Find where the given text appears and provide that cell's center as (x, y) coordinate. 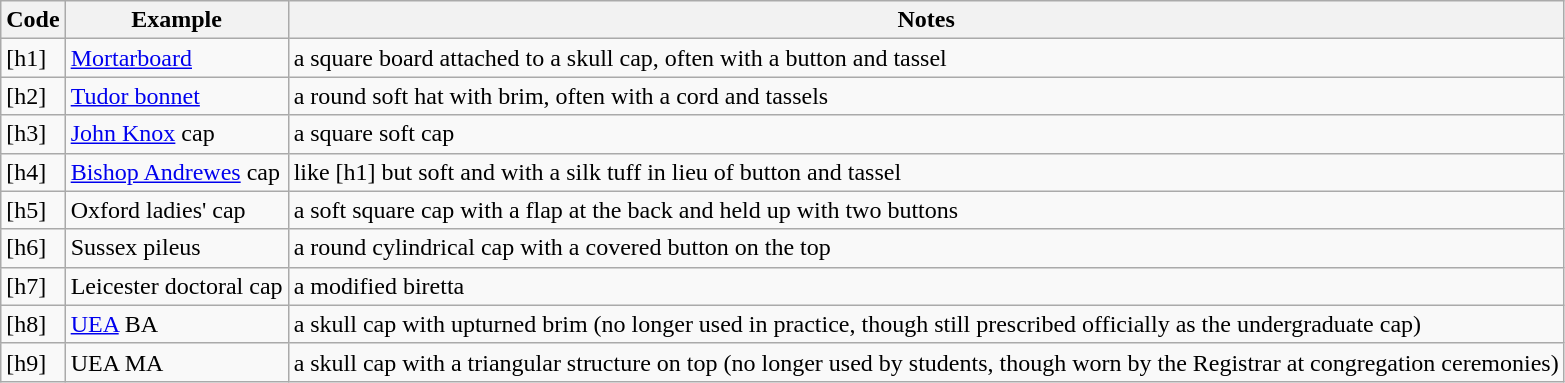
Leicester doctoral cap (176, 286)
[h1] (33, 58)
Code (33, 20)
Sussex pileus (176, 248)
[h2] (33, 96)
a soft square cap with a flap at the back and held up with two buttons (926, 210)
a round soft hat with brim, often with a cord and tassels (926, 96)
like [h1] but soft and with a silk tuff in lieu of button and tassel (926, 172)
[h7] (33, 286)
[h4] (33, 172)
[h6] (33, 248)
Notes (926, 20)
Mortarboard (176, 58)
Bishop Andrewes cap (176, 172)
a skull cap with a triangular structure on top (no longer used by students, though worn by the Registrar at congregation ceremonies) (926, 362)
UEA MA (176, 362)
a square soft cap (926, 134)
[h5] (33, 210)
[h3] (33, 134)
John Knox cap (176, 134)
UEA BA (176, 324)
a modified biretta (926, 286)
Tudor bonnet (176, 96)
Oxford ladies' cap (176, 210)
a round cylindrical cap with a covered button on the top (926, 248)
Example (176, 20)
[h8] (33, 324)
a skull cap with upturned brim (no longer used in practice, though still prescribed officially as the undergraduate cap) (926, 324)
a square board attached to a skull cap, often with a button and tassel (926, 58)
[h9] (33, 362)
